For the text-containing cell, return its midpoint in [x, y] coordinate format. 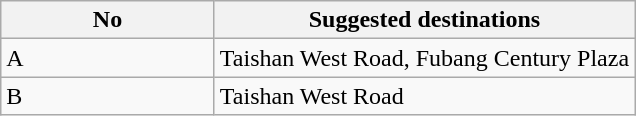
Suggested destinations [424, 20]
Taishan West Road, Fubang Century Plaza [424, 58]
B [108, 96]
No [108, 20]
Taishan West Road [424, 96]
A [108, 58]
